Find where the given text appears and provide that cell's center as [X, Y] coordinate. 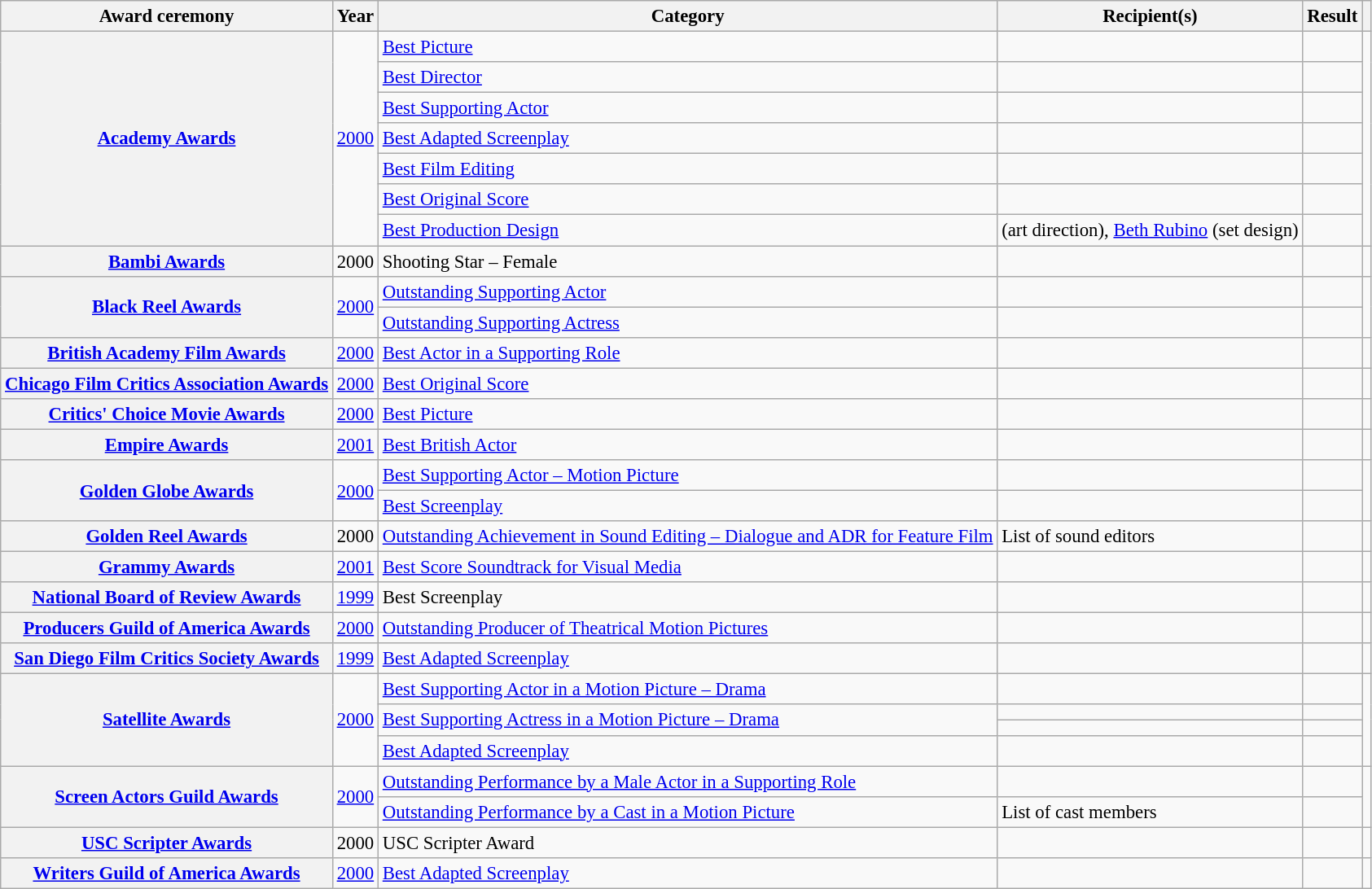
San Diego Film Critics Society Awards [167, 659]
Writers Guild of America Awards [167, 874]
Bambi Awards [167, 261]
Best Film Editing [687, 169]
Empire Awards [167, 444]
(art direction), Beth Rubino (set design) [1150, 230]
Grammy Awards [167, 567]
Outstanding Performance by a Male Actor in a Supporting Role [687, 782]
Black Reel Awards [167, 306]
USC Scripter Awards [167, 843]
Satellite Awards [167, 720]
Academy Awards [167, 138]
Category [687, 16]
USC Scripter Award [687, 843]
Chicago Film Critics Association Awards [167, 383]
Best Supporting Actor [687, 108]
Best Supporting Actor – Motion Picture [687, 475]
Outstanding Achievement in Sound Editing – Dialogue and ADR for Feature Film [687, 536]
Best Production Design [687, 230]
Year [355, 16]
Best Director [687, 77]
Best Supporting Actor in a Motion Picture – Drama [687, 690]
Award ceremony [167, 16]
Golden Reel Awards [167, 536]
Best British Actor [687, 444]
Outstanding Supporting Actress [687, 322]
Producers Guild of America Awards [167, 628]
Outstanding Performance by a Cast in a Motion Picture [687, 812]
Best Supporting Actress in a Motion Picture – Drama [687, 720]
Best Score Soundtrack for Visual Media [687, 567]
Shooting Star – Female [687, 261]
Best Actor in a Supporting Role [687, 353]
Critics' Choice Movie Awards [167, 414]
National Board of Review Awards [167, 598]
British Academy Film Awards [167, 353]
Screen Actors Guild Awards [167, 796]
Result [1332, 16]
Recipient(s) [1150, 16]
Golden Globe Awards [167, 490]
List of sound editors [1150, 536]
Outstanding Supporting Actor [687, 291]
List of cast members [1150, 812]
Outstanding Producer of Theatrical Motion Pictures [687, 628]
